Provide the (x, y) coordinate of the cell's center where the given text is located.  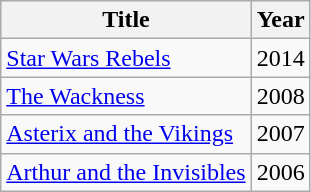
Arthur and the Invisibles (126, 172)
Title (126, 20)
Year (280, 20)
Star Wars Rebels (126, 58)
2014 (280, 58)
The Wackness (126, 96)
2008 (280, 96)
2007 (280, 134)
Asterix and the Vikings (126, 134)
2006 (280, 172)
